From the cell containing the given text, extract its center point as [X, Y] coordinate. 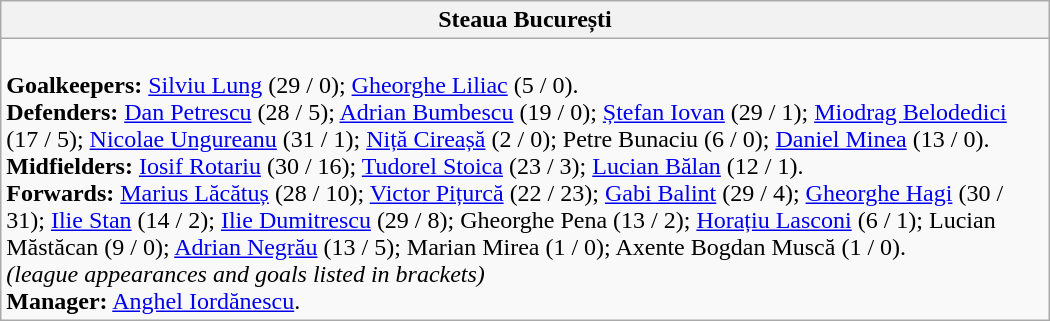
Steaua București [525, 20]
